From the cell containing the given text, extract its center point as [X, Y] coordinate. 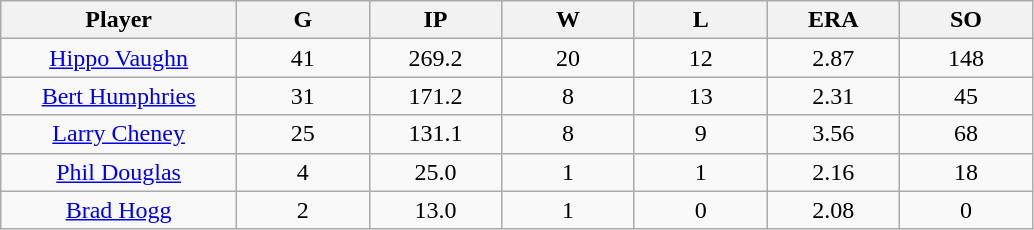
Larry Cheney [119, 134]
171.2 [436, 96]
2 [304, 210]
Bert Humphries [119, 96]
31 [304, 96]
Phil Douglas [119, 172]
Brad Hogg [119, 210]
L [700, 20]
148 [966, 58]
25 [304, 134]
68 [966, 134]
25.0 [436, 172]
SO [966, 20]
IP [436, 20]
131.1 [436, 134]
4 [304, 172]
2.87 [834, 58]
W [568, 20]
9 [700, 134]
13.0 [436, 210]
20 [568, 58]
3.56 [834, 134]
ERA [834, 20]
Player [119, 20]
Hippo Vaughn [119, 58]
G [304, 20]
41 [304, 58]
12 [700, 58]
18 [966, 172]
2.31 [834, 96]
269.2 [436, 58]
45 [966, 96]
2.16 [834, 172]
2.08 [834, 210]
13 [700, 96]
